Locate the cell with the specified text and output its (x, y) center coordinate. 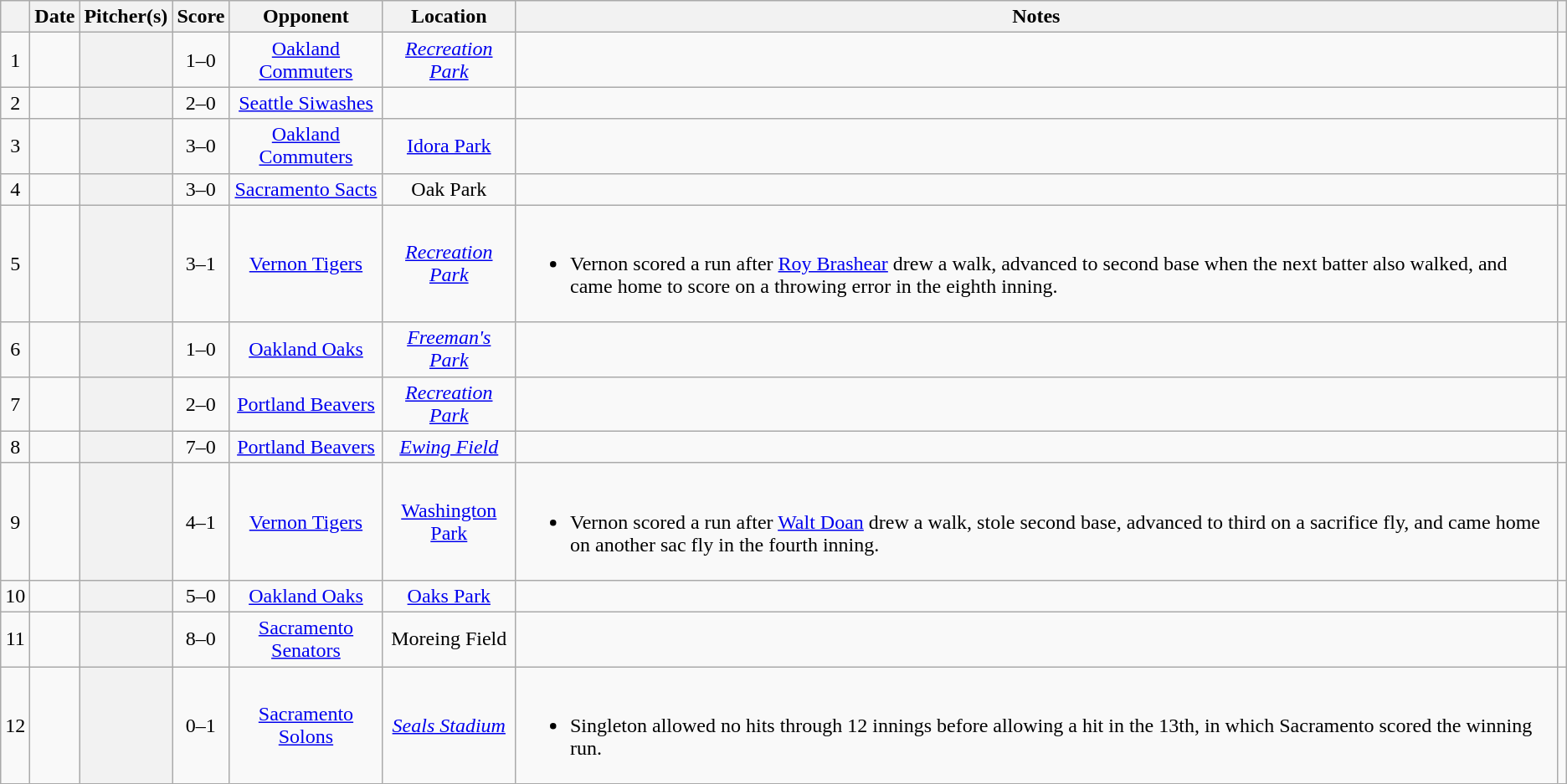
Sacramento Sacts (306, 189)
Moreing Field (449, 639)
5 (15, 264)
Sacramento Senators (306, 639)
12 (15, 725)
Seals Stadium (449, 725)
7–0 (201, 447)
3 (15, 146)
5–0 (201, 596)
8 (15, 447)
6 (15, 350)
Date (55, 17)
2 (15, 103)
Washington Park (449, 521)
0–1 (201, 725)
Ewing Field (449, 447)
4–1 (201, 521)
Notes (1036, 17)
Singleton allowed no hits through 12 innings before allowing a hit in the 13th, in which Sacramento scored the winning run. (1036, 725)
Oak Park (449, 189)
Location (449, 17)
9 (15, 521)
Oaks Park (449, 596)
Pitcher(s) (126, 17)
Opponent (306, 17)
Freeman's Park (449, 350)
10 (15, 596)
7 (15, 403)
1 (15, 60)
Score (201, 17)
4 (15, 189)
8–0 (201, 639)
3–1 (201, 264)
Idora Park (449, 146)
Sacramento Solons (306, 725)
11 (15, 639)
Seattle Siwashes (306, 103)
